Detect which cell encompasses the target text, then output its (X, Y) center coordinate. 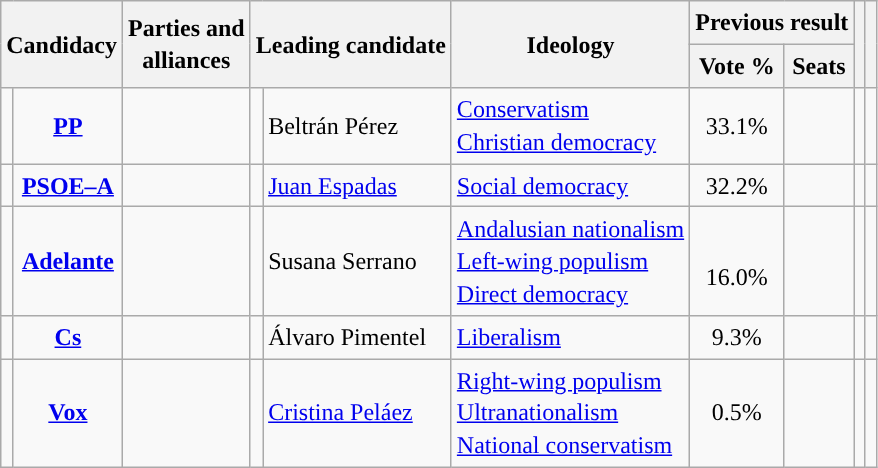
Ideology (570, 44)
Juan Espadas (358, 186)
16.0% (737, 261)
Vox (68, 413)
Liberalism (570, 336)
PP (68, 126)
Adelante (68, 261)
Beltrán Pérez (358, 126)
Andalusian nationalismLeft-wing populismDirect democracy (570, 261)
Parties andalliances (187, 44)
33.1% (737, 126)
ConservatismChristian democracy (570, 126)
Álvaro Pimentel (358, 336)
Candidacy (62, 44)
Social democracy (570, 186)
Susana Serrano (358, 261)
Cristina Peláez (358, 413)
Cs (68, 336)
32.2% (737, 186)
Previous result (772, 22)
9.3% (737, 336)
Leading candidate (350, 44)
Vote % (737, 66)
Right-wing populismUltranationalismNational conservatism (570, 413)
PSOE–A (68, 186)
Seats (819, 66)
0.5% (737, 413)
